Detect which cell encompasses the target text, then output its [X, Y] center coordinate. 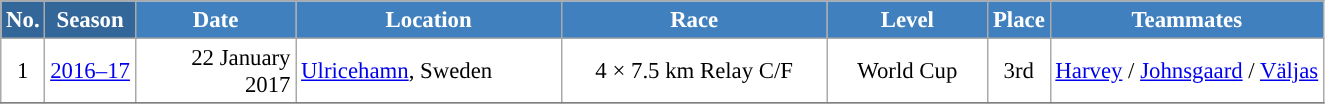
Place [1019, 20]
Harvey / Johnsgaard / Väljas [1186, 72]
22 January 2017 [216, 72]
1 [23, 72]
Level [908, 20]
Date [216, 20]
Race [694, 20]
4 × 7.5 km Relay C/F [694, 72]
2016–17 [90, 72]
Teammates [1186, 20]
3rd [1019, 72]
No. [23, 20]
World Cup [908, 72]
Season [90, 20]
Location [429, 20]
Ulricehamn, Sweden [429, 72]
